For the text-containing cell, return its midpoint in [X, Y] coordinate format. 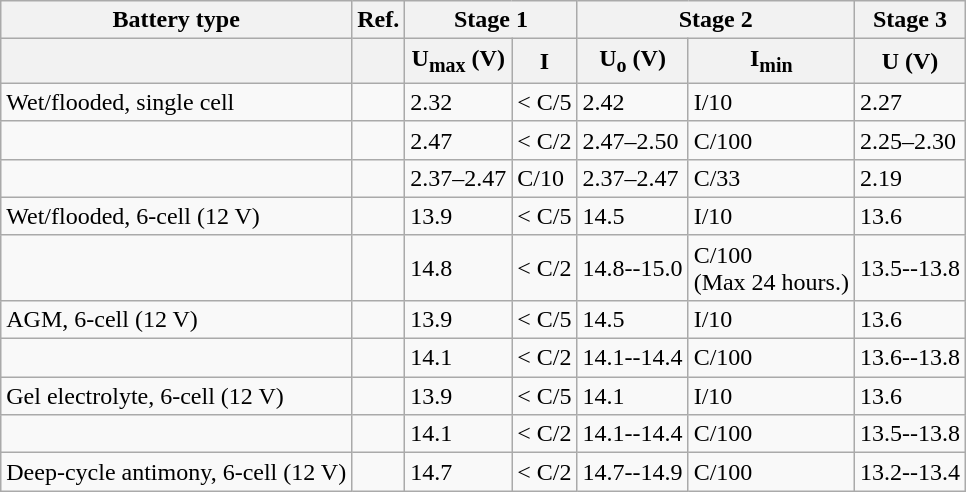
Uo (V) [632, 61]
14.7 [458, 472]
2.25–2.30 [910, 140]
2.47 [458, 140]
14.7--14.9 [632, 472]
14.8 [458, 268]
2.47–2.50 [632, 140]
13.6--13.8 [910, 358]
2.27 [910, 102]
Wet/flooded, single cell [176, 102]
Imin [771, 61]
13.2--13.4 [910, 472]
2.19 [910, 178]
2.42 [632, 102]
Stage 2 [716, 20]
Deep-cycle antimony, 6-cell (12 V) [176, 472]
AGM, 6-cell (12 V) [176, 319]
Umax (V) [458, 61]
Ref. [378, 20]
C/100(Max 24 hours.) [771, 268]
Gel electrolyte, 6-cell (12 V) [176, 396]
C/10 [544, 178]
Battery type [176, 20]
Wet/flooded, 6-cell (12 V) [176, 216]
U (V) [910, 61]
14.8--15.0 [632, 268]
Stage 3 [910, 20]
I [544, 61]
C/33 [771, 178]
Stage 1 [491, 20]
2.32 [458, 102]
